Pinpoint the cell where the given text exists, returning its (X, Y) midpoint coordinate. 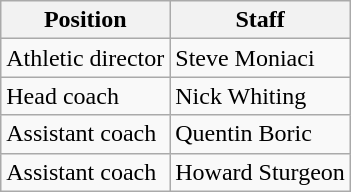
Staff (260, 20)
Nick Whiting (260, 96)
Quentin Boric (260, 134)
Steve Moniaci (260, 58)
Howard Sturgeon (260, 172)
Head coach (86, 96)
Position (86, 20)
Athletic director (86, 58)
